Determine the [X, Y] coordinate at the center of the cell enclosing the given text.  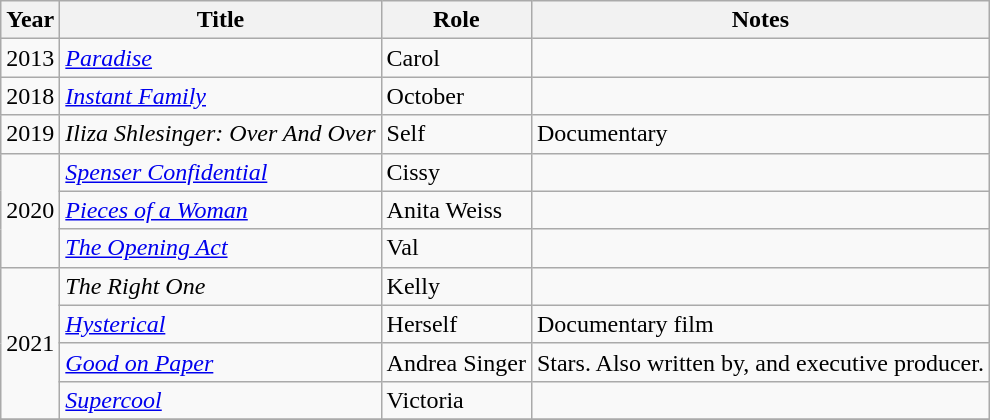
Paradise [220, 58]
Cissy [456, 172]
Good on Paper [220, 362]
Iliza Shlesinger: Over And Over [220, 134]
October [456, 96]
Andrea Singer [456, 362]
Anita Weiss [456, 210]
2019 [30, 134]
Victoria [456, 400]
Val [456, 248]
Hysterical [220, 324]
2020 [30, 210]
Spenser Confidential [220, 172]
Self [456, 134]
Year [30, 20]
Carol [456, 58]
Documentary [760, 134]
2021 [30, 343]
Instant Family [220, 96]
Notes [760, 20]
Stars. Also written by, and executive producer. [760, 362]
The Right One [220, 286]
2013 [30, 58]
Pieces of a Woman [220, 210]
Kelly [456, 286]
Title [220, 20]
The Opening Act [220, 248]
Documentary film [760, 324]
Role [456, 20]
Herself [456, 324]
Supercool [220, 400]
2018 [30, 96]
